Capture the cell that displays the provided text and extract its [x, y] central coordinate. 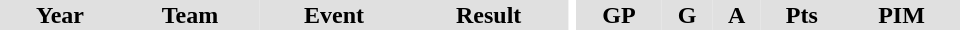
Event [334, 15]
GP [619, 15]
G [688, 15]
Year [60, 15]
Result [488, 15]
PIM [902, 15]
Team [190, 15]
Pts [802, 15]
A [737, 15]
